For the text-containing cell, return its midpoint in [x, y] coordinate format. 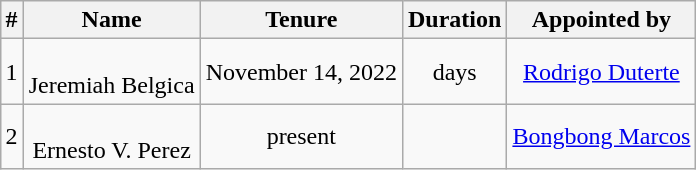
Duration [454, 20]
# [12, 20]
Ernesto V. Perez [112, 136]
Appointed by [602, 20]
2 [12, 136]
Name [112, 20]
1 [12, 72]
Bongbong Marcos [602, 136]
days [454, 72]
Jeremiah Belgica [112, 72]
Tenure [301, 20]
Rodrigo Duterte [602, 72]
November 14, 2022 [301, 72]
present [301, 136]
